Detect which cell encompasses the target text, then output its [x, y] center coordinate. 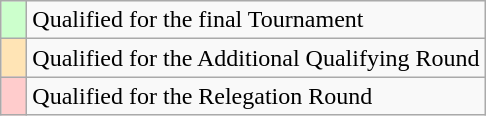
Qualified for the Additional Qualifying Round [256, 58]
Qualified for the Relegation Round [256, 96]
Qualified for the final Tournament [256, 20]
